For the text-containing cell, return its midpoint in (x, y) coordinate format. 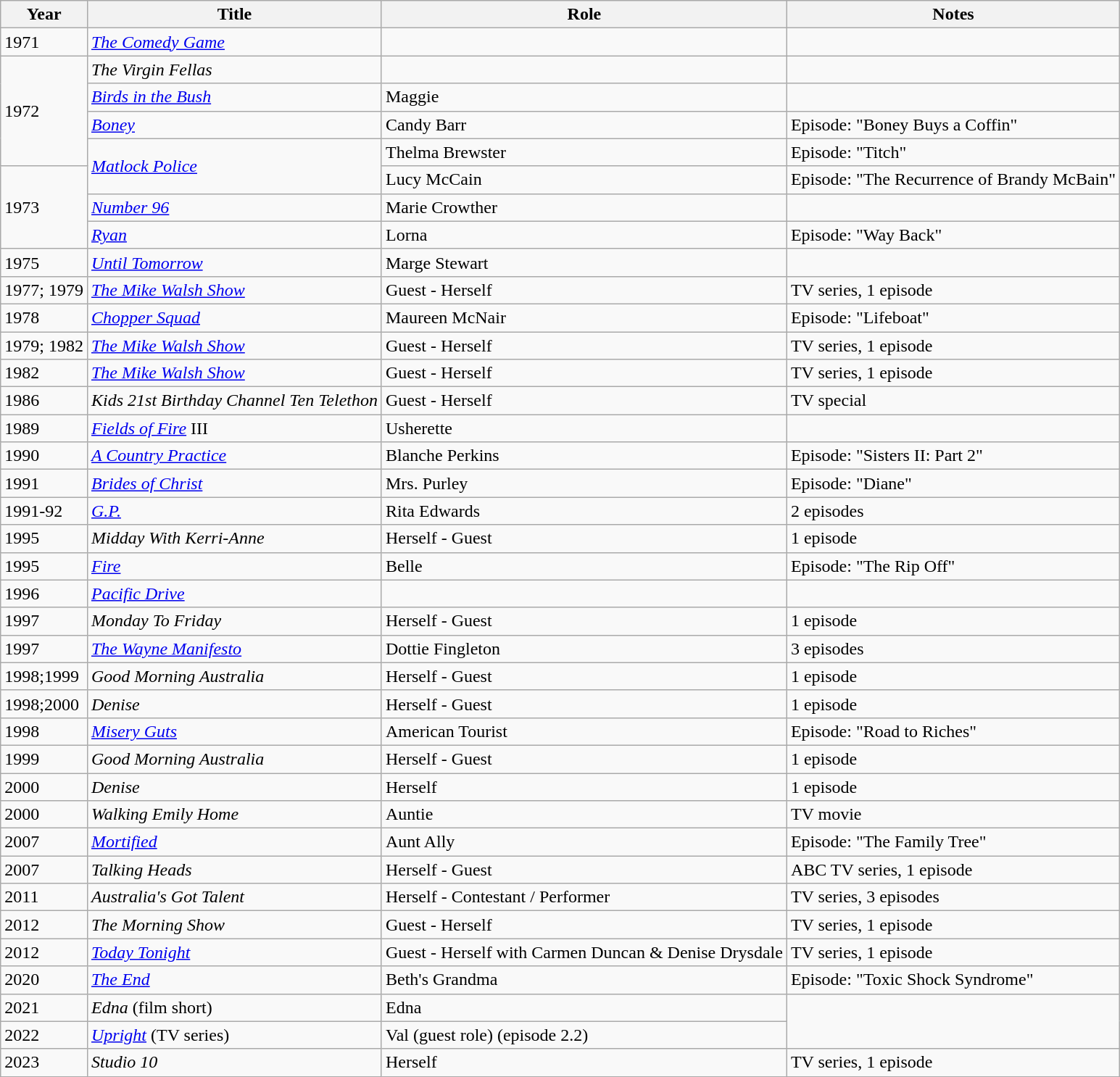
2023 (44, 1063)
Rita Edwards (584, 511)
Walking Emily Home (234, 815)
1996 (44, 594)
Boney (234, 125)
2022 (44, 1035)
1978 (44, 317)
3 episodes (953, 649)
TV series, 3 episodes (953, 897)
The Comedy Game (234, 42)
1972 (44, 111)
1986 (44, 401)
Marie Crowther (584, 207)
1982 (44, 373)
The Morning Show (234, 925)
Auntie (584, 815)
Chopper Squad (234, 317)
American Tourist (584, 731)
1999 (44, 759)
ABC TV series, 1 episode (953, 870)
1998 (44, 731)
Thelma Brewster (584, 152)
Candy Barr (584, 125)
Lorna (584, 235)
1998;1999 (44, 676)
Notes (953, 14)
Talking Heads (234, 870)
1979; 1982 (44, 346)
Today Tonight (234, 952)
Brides of Christ (234, 483)
Matlock Police (234, 166)
The End (234, 980)
Episode: "Sisters II: Part 2" (953, 456)
A Country Practice (234, 456)
Studio 10 (234, 1063)
Episode: "Titch" (953, 152)
1989 (44, 428)
Lucy McCain (584, 180)
Episode: "Way Back" (953, 235)
Beth's Grandma (584, 980)
Episode: "Boney Buys a Coffin" (953, 125)
Episode: "Diane" (953, 483)
Birds in the Bush (234, 97)
Until Tomorrow (234, 262)
1973 (44, 207)
Val (guest role) (episode 2.2) (584, 1035)
Number 96 (234, 207)
TV movie (953, 815)
Episode: "The Family Tree" (953, 842)
Belle (584, 566)
Blanche Perkins (584, 456)
Australia's Got Talent (234, 897)
Midday With Kerri-Anne (234, 538)
The Wayne Manifesto (234, 649)
2021 (44, 1007)
1975 (44, 262)
Episode: "The Recurrence of Brandy McBain" (953, 180)
Pacific Drive (234, 594)
Dottie Fingleton (584, 649)
Fire (234, 566)
Mrs. Purley (584, 483)
Episode: "Road to Riches" (953, 731)
2011 (44, 897)
Marge Stewart (584, 262)
Maureen McNair (584, 317)
1991 (44, 483)
Guest - Herself with Carmen Duncan & Denise Drysdale (584, 952)
Upright (TV series) (234, 1035)
Fields of Fire III (234, 428)
Ryan (234, 235)
2020 (44, 980)
1998;2000 (44, 704)
Episode: "Lifeboat" (953, 317)
Episode: "Toxic Shock Syndrome" (953, 980)
1990 (44, 456)
1991-92 (44, 511)
Edna (film short) (234, 1007)
Title (234, 14)
1971 (44, 42)
Year (44, 14)
Edna (584, 1007)
Episode: "The Rip Off" (953, 566)
1977; 1979 (44, 290)
TV special (953, 401)
Misery Guts (234, 731)
The Virgin Fellas (234, 70)
Monday To Friday (234, 621)
Maggie (584, 97)
2 episodes (953, 511)
Herself - Contestant / Performer (584, 897)
Mortified (234, 842)
G.P. (234, 511)
Usherette (584, 428)
Aunt Ally (584, 842)
Kids 21st Birthday Channel Ten Telethon (234, 401)
Role (584, 14)
